Output the [X, Y] coordinate of the center of the cell containing the given text.  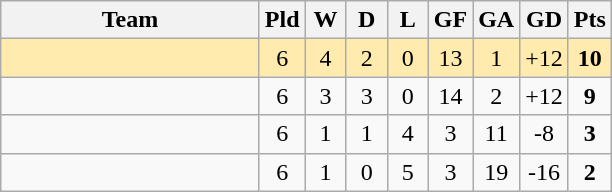
9 [590, 96]
GF [450, 20]
Pld [282, 20]
GD [544, 20]
L [408, 20]
10 [590, 58]
W [326, 20]
-16 [544, 172]
11 [496, 134]
D [366, 20]
-8 [544, 134]
Pts [590, 20]
19 [496, 172]
14 [450, 96]
13 [450, 58]
Team [130, 20]
5 [408, 172]
GA [496, 20]
